Provide the [X, Y] coordinate of the cell's center where the given text is located.  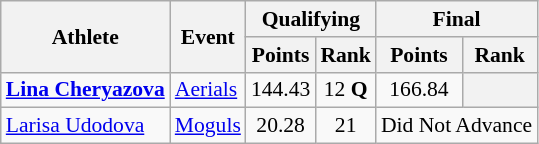
Larisa Udodova [86, 126]
Lina Cheryazova [86, 90]
166.84 [419, 90]
Athlete [86, 36]
Did Not Advance [456, 126]
12 Q [346, 90]
144.43 [280, 90]
Final [456, 19]
Qualifying [311, 19]
20.28 [280, 126]
Event [208, 36]
Aerials [208, 90]
21 [346, 126]
Moguls [208, 126]
